Find where the given text appears and provide that cell's center as (X, Y) coordinate. 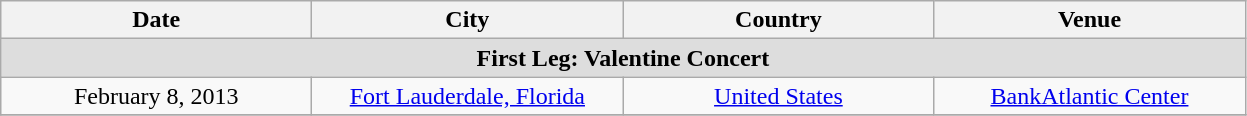
Date (156, 20)
February 8, 2013 (156, 96)
Fort Lauderdale, Florida (468, 96)
BankAtlantic Center (1090, 96)
Country (778, 20)
United States (778, 96)
Venue (1090, 20)
City (468, 20)
First Leg: Valentine Concert (623, 58)
